Extract the [X, Y] coordinate from the center of the cell holding the provided text.  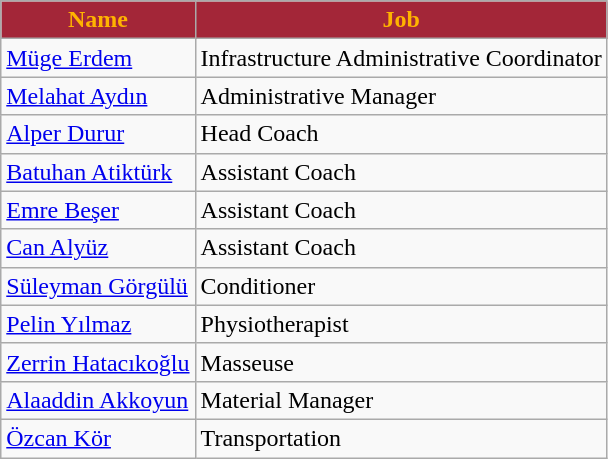
Masseuse [401, 362]
Infrastructure Administrative Coordinator [401, 58]
Material Manager [401, 400]
Müge Erdem [98, 58]
Süleyman Görgülü [98, 286]
Can Alyüz [98, 248]
Conditioner [401, 286]
Pelin Yılmaz [98, 324]
Batuhan Atiktürk [98, 172]
Alaaddin Akkoyun [98, 400]
Özcan Kör [98, 438]
Job [401, 20]
Administrative Manager [401, 96]
Transportation [401, 438]
Name [98, 20]
Zerrin Hatacıkoğlu [98, 362]
Emre Beşer [98, 210]
Melahat Aydın [98, 96]
Physiotherapist [401, 324]
Alper Durur [98, 134]
Head Coach [401, 134]
